From the cell containing the given text, extract its center point as (x, y) coordinate. 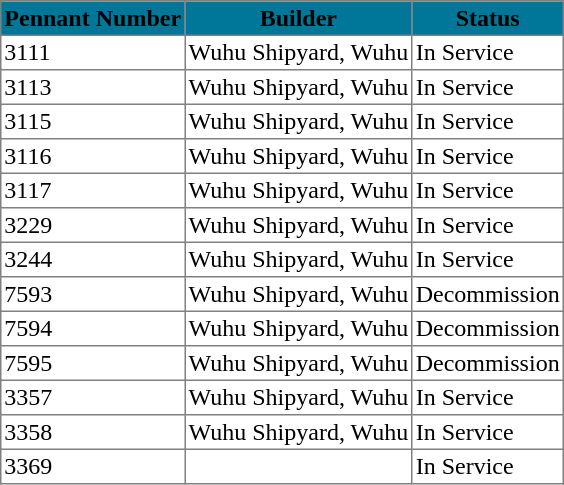
3113 (93, 87)
7593 (93, 294)
7595 (93, 363)
3357 (93, 397)
3244 (93, 259)
3358 (93, 432)
Status (488, 18)
Pennant Number (93, 18)
3117 (93, 190)
7594 (93, 328)
3229 (93, 225)
3115 (93, 121)
3116 (93, 156)
Builder (298, 18)
3111 (93, 52)
3369 (93, 466)
